Locate the cell with the specified text and output its [x, y] center coordinate. 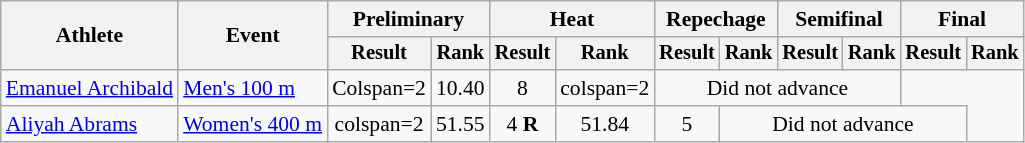
Semifinal [838, 19]
8 [523, 88]
5 [687, 124]
Final [962, 19]
Women's 400 m [252, 124]
Preliminary [408, 19]
Repechage [716, 19]
Event [252, 36]
10.40 [460, 88]
Emanuel Archibald [90, 88]
Heat [572, 19]
51.55 [460, 124]
Aliyah Abrams [90, 124]
4 R [523, 124]
51.84 [604, 124]
Men's 100 m [252, 88]
Athlete [90, 36]
Colspan=2 [379, 88]
